Identify which cell holds the provided text, then report its [x, y] central coordinate. 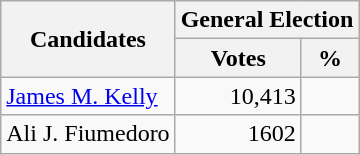
Candidates [88, 39]
Votes [238, 58]
Ali J. Fiumedoro [88, 134]
General Election [267, 20]
James M. Kelly [88, 96]
10,413 [238, 96]
1602 [238, 134]
% [330, 58]
